From the cell containing the given text, extract its center point as (X, Y) coordinate. 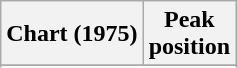
Peakposition (189, 34)
Chart (1975) (72, 34)
